Return (X, Y) of the center of cell containing provided text 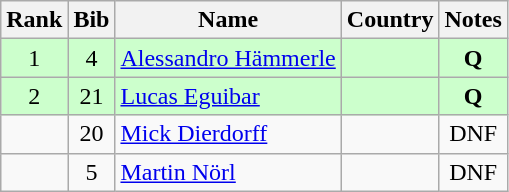
Name (228, 20)
Rank (34, 20)
Bib (92, 20)
20 (92, 134)
Lucas Eguibar (228, 96)
Alessandro Hämmerle (228, 58)
Mick Dierdorff (228, 134)
5 (92, 172)
1 (34, 58)
21 (92, 96)
Martin Nörl (228, 172)
4 (92, 58)
Country (390, 20)
2 (34, 96)
Notes (473, 20)
